Search for the cell housing the specified text and yield its (X, Y) center coordinate. 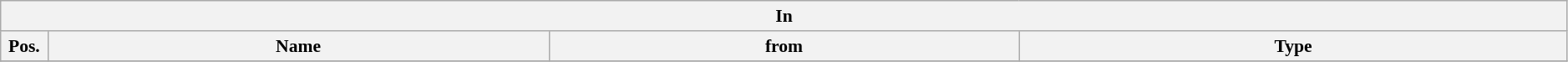
In (784, 16)
Name (298, 46)
Pos. (24, 46)
from (784, 46)
Type (1293, 46)
